Provide the [X, Y] coordinate of the cell's center where the given text is located.  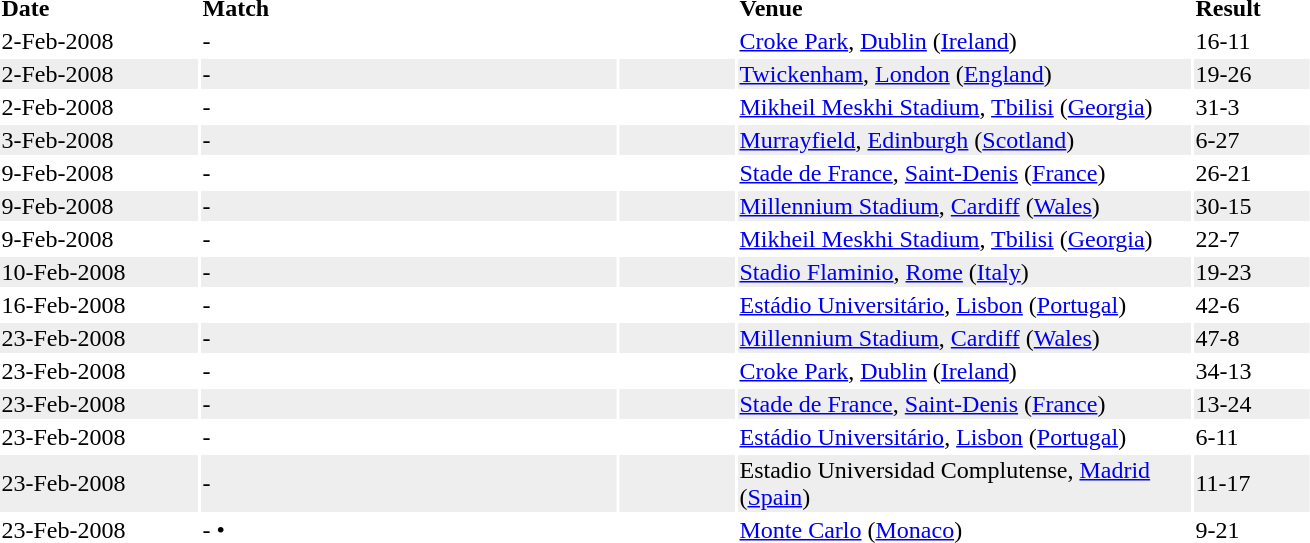
22-7 [1252, 239]
Stadio Flaminio, Rome (Italy) [964, 272]
10-Feb-2008 [99, 272]
30-15 [1252, 206]
34-13 [1252, 371]
Twickenham, London (England) [964, 74]
16-11 [1252, 41]
11-17 [1252, 484]
13-24 [1252, 404]
Murrayfield, Edinburgh (Scotland) [964, 140]
31-3 [1252, 107]
3-Feb-2008 [99, 140]
42-6 [1252, 305]
6-11 [1252, 437]
26-21 [1252, 173]
47-8 [1252, 338]
6-27 [1252, 140]
16-Feb-2008 [99, 305]
19-23 [1252, 272]
Estadio Universidad Complutense, Madrid (Spain) [964, 484]
19-26 [1252, 74]
